Locate the cell with the specified text and output its (x, y) center coordinate. 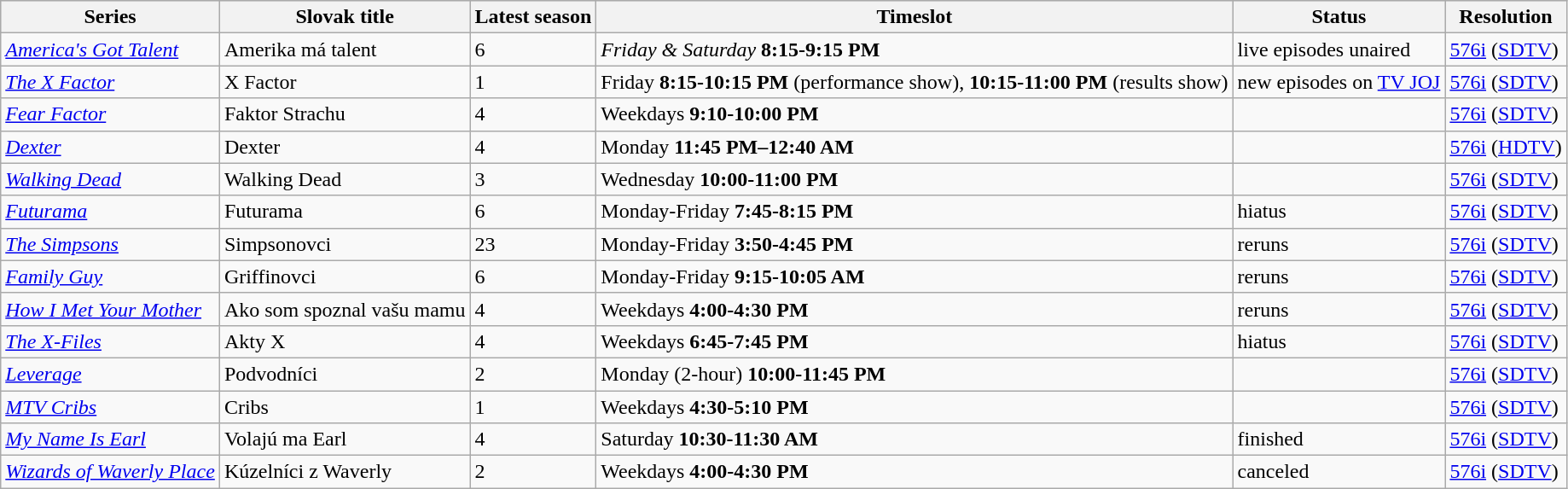
Amerika má talent (345, 49)
America's Got Talent (111, 49)
Latest season (533, 17)
Podvodníci (345, 374)
Friday & Saturday 8:15-9:15 PM (915, 49)
The X-Files (111, 341)
Resolution (1506, 17)
Friday 8:15-10:15 PM (performance show), 10:15-11:00 PM (results show) (915, 82)
23 (533, 244)
MTV Cribs (111, 407)
Weekdays 9:10-10:00 PM (915, 114)
Monday-Friday 3:50-4:45 PM (915, 244)
Monday (2-hour) 10:00-11:45 PM (915, 374)
Griffinovci (345, 277)
How I Met Your Mother (111, 309)
Wednesday 10:00-11:00 PM (915, 179)
Family Guy (111, 277)
The Simpsons (111, 244)
Volajú ma Earl (345, 440)
Weekdays 6:45-7:45 PM (915, 341)
new episodes on TV JOJ (1339, 82)
My Name Is Earl (111, 440)
Series (111, 17)
Leverage (111, 374)
Saturday 10:30-11:30 AM (915, 440)
Akty X (345, 341)
Weekdays 4:30-5:10 PM (915, 407)
X Factor (345, 82)
Monday-Friday 9:15-10:05 AM (915, 277)
canceled (1339, 472)
Wizards of Waverly Place (111, 472)
Cribs (345, 407)
Fear Factor (111, 114)
live episodes unaired (1339, 49)
Monday-Friday 7:45-8:15 PM (915, 212)
576i (HDTV) (1506, 147)
Ako som spoznal vašu mamu (345, 309)
Status (1339, 17)
Slovak title (345, 17)
finished (1339, 440)
Simpsonovci (345, 244)
3 (533, 179)
Monday 11:45 PM–12:40 AM (915, 147)
Timeslot (915, 17)
Kúzelníci z Waverly (345, 472)
The X Factor (111, 82)
Faktor Strachu (345, 114)
